Return [X, Y] of the center of cell containing provided text 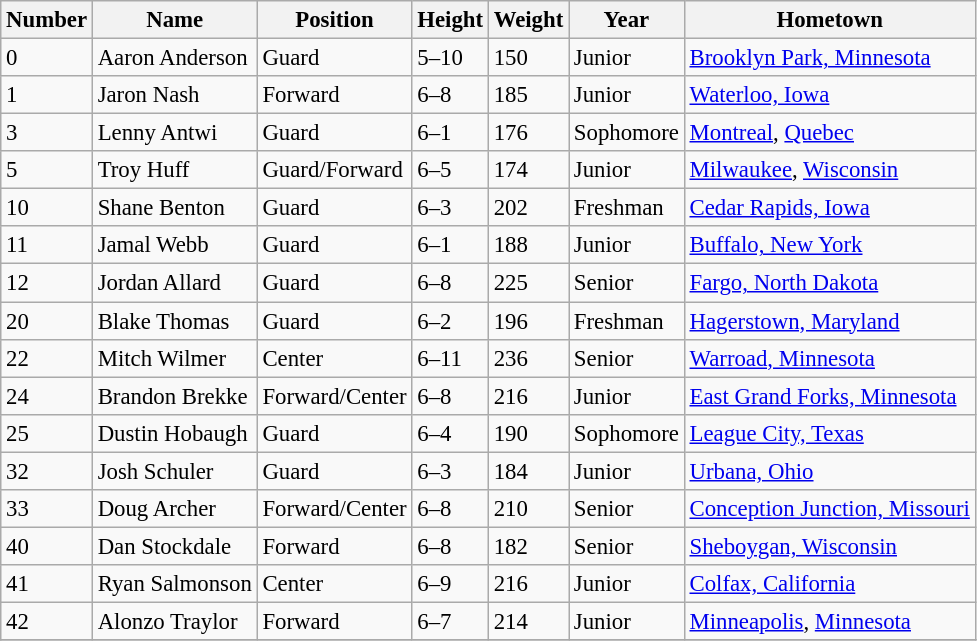
League City, Texas [830, 433]
Jamal Webb [174, 245]
Sheboygan, Wisconsin [830, 546]
Milwaukee, Wisconsin [830, 170]
24 [47, 396]
6–4 [450, 433]
3 [47, 133]
Conception Junction, Missouri [830, 509]
Mitch Wilmer [174, 358]
Dustin Hobaugh [174, 433]
Lenny Antwi [174, 133]
33 [47, 509]
East Grand Forks, Minnesota [830, 396]
Josh Schuler [174, 471]
Alonzo Traylor [174, 621]
Troy Huff [174, 170]
Position [334, 20]
Jordan Allard [174, 283]
6–5 [450, 170]
11 [47, 245]
1 [47, 95]
182 [528, 546]
236 [528, 358]
Colfax, California [830, 584]
Warroad, Minnesota [830, 358]
Blake Thomas [174, 321]
22 [47, 358]
41 [47, 584]
Aaron Anderson [174, 58]
42 [47, 621]
Waterloo, Iowa [830, 95]
202 [528, 208]
Hagerstown, Maryland [830, 321]
Ryan Salmonson [174, 584]
Height [450, 20]
184 [528, 471]
25 [47, 433]
0 [47, 58]
Number [47, 20]
Doug Archer [174, 509]
5–10 [450, 58]
Name [174, 20]
6–2 [450, 321]
6–7 [450, 621]
210 [528, 509]
150 [528, 58]
40 [47, 546]
214 [528, 621]
Minneapolis, Minnesota [830, 621]
Montreal, Quebec [830, 133]
6–11 [450, 358]
185 [528, 95]
Weight [528, 20]
Brooklyn Park, Minnesota [830, 58]
Hometown [830, 20]
5 [47, 170]
Fargo, North Dakota [830, 283]
20 [47, 321]
188 [528, 245]
196 [528, 321]
Cedar Rapids, Iowa [830, 208]
Year [627, 20]
Dan Stockdale [174, 546]
Urbana, Ohio [830, 471]
174 [528, 170]
10 [47, 208]
Jaron Nash [174, 95]
Brandon Brekke [174, 396]
32 [47, 471]
Guard/Forward [334, 170]
6–9 [450, 584]
190 [528, 433]
12 [47, 283]
176 [528, 133]
Shane Benton [174, 208]
225 [528, 283]
Buffalo, New York [830, 245]
